Return the (x, y) coordinate for the center point of the cell that contains the specified text.  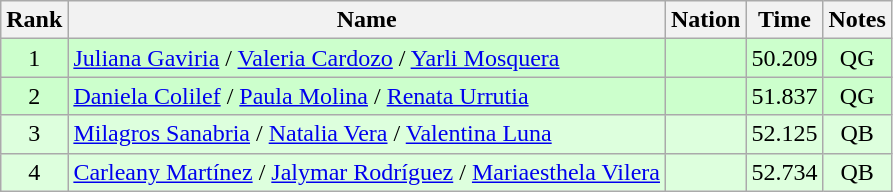
51.837 (784, 96)
3 (34, 134)
Milagros Sanabria / Natalia Vera / Valentina Luna (367, 134)
52.734 (784, 172)
Rank (34, 20)
Time (784, 20)
50.209 (784, 58)
2 (34, 96)
Name (367, 20)
4 (34, 172)
52.125 (784, 134)
1 (34, 58)
Juliana Gaviria / Valeria Cardozo / Yarli Mosquera (367, 58)
Notes (857, 20)
Daniela Colilef / Paula Molina / Renata Urrutia (367, 96)
Nation (706, 20)
Carleany Martínez / Jalymar Rodríguez / Mariaesthela Vilera (367, 172)
